Identify which cell holds the provided text, then report its (X, Y) central coordinate. 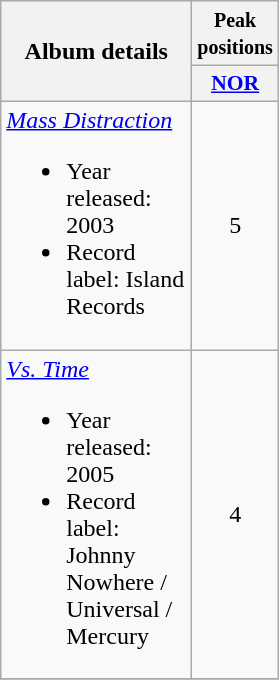
Peak positions (236, 34)
Vs. TimeYear released: 2005Record label: Johnny Nowhere / Universal / Mercury (96, 514)
Album details (96, 52)
5 (236, 225)
4 (236, 514)
NOR (236, 84)
Mass DistractionYear released: 2003Record label: Island Records (96, 225)
